Provide the [X, Y] coordinate of the cell's center where the given text is located.  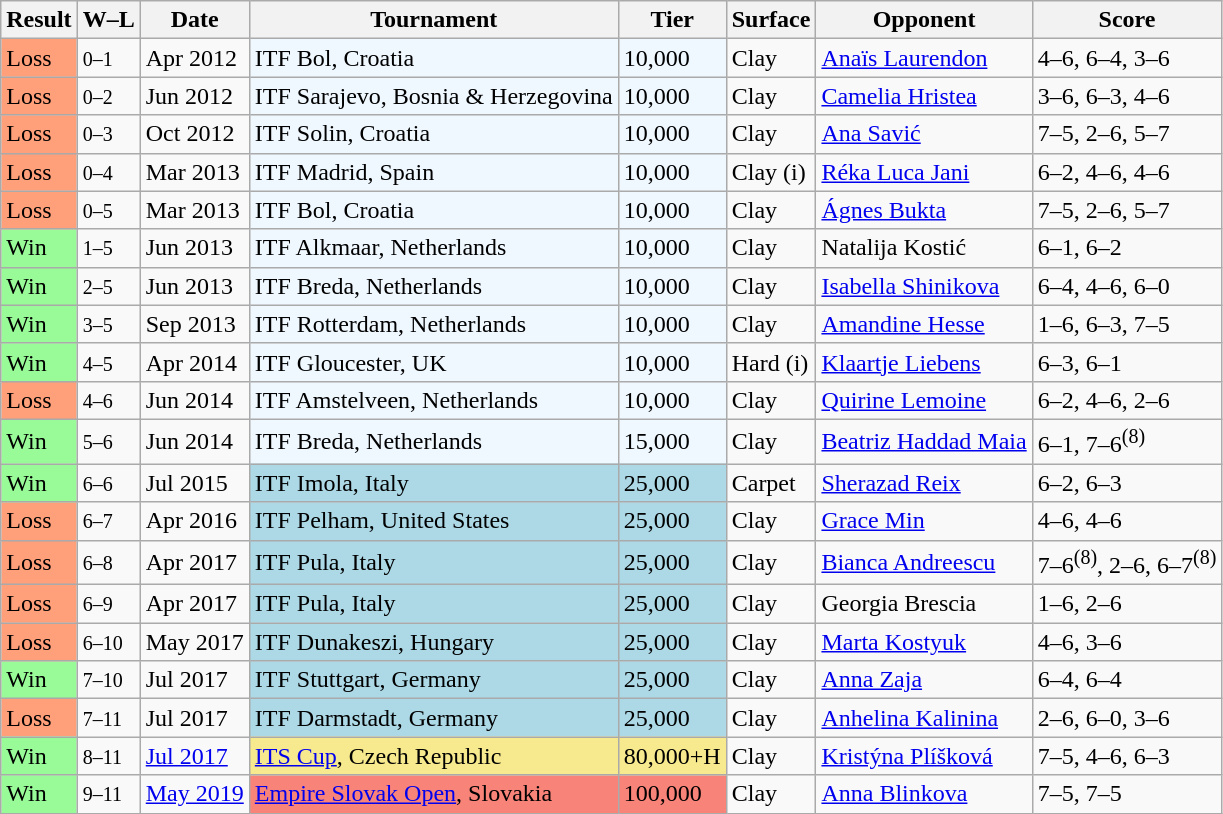
0–1 [108, 58]
Clay (i) [771, 172]
6–2, 4–6, 4–6 [1127, 172]
ITF Darmstadt, Germany [434, 718]
Jun 2012 [194, 96]
8–11 [108, 756]
4–6, 6–4, 3–6 [1127, 58]
Ana Savić [924, 134]
Anna Blinkova [924, 794]
Surface [771, 20]
6–4, 4–6, 6–0 [1127, 286]
1–6, 2–6 [1127, 604]
ITF Amstelveen, Netherlands [434, 400]
6–3, 6–1 [1127, 362]
Ágnes Bukta [924, 210]
Oct 2012 [194, 134]
6–2, 4–6, 2–6 [1127, 400]
15,000 [672, 442]
Result [39, 20]
7–10 [108, 680]
Tier [672, 20]
6–7 [108, 521]
7–5, 7–5 [1127, 794]
7–11 [108, 718]
May 2019 [194, 794]
7–6(8), 2–6, 6–7(8) [1127, 562]
ITS Cup, Czech Republic [434, 756]
Marta Kostyuk [924, 642]
Anaïs Laurendon [924, 58]
0–3 [108, 134]
6–2, 6–3 [1127, 483]
Apr 2012 [194, 58]
4–6, 4–6 [1127, 521]
Empire Slovak Open, Slovakia [434, 794]
7–5, 4–6, 6–3 [1127, 756]
3–5 [108, 324]
9–11 [108, 794]
80,000+H [672, 756]
Kristýna Plíšková [924, 756]
1–6, 6–3, 7–5 [1127, 324]
Tournament [434, 20]
ITF Imola, Italy [434, 483]
100,000 [672, 794]
6–4, 6–4 [1127, 680]
2–6, 6–0, 3–6 [1127, 718]
Sherazad Reix [924, 483]
Sep 2013 [194, 324]
6–10 [108, 642]
Apr 2016 [194, 521]
6–1, 6–2 [1127, 248]
ITF Alkmaar, Netherlands [434, 248]
0–5 [108, 210]
6–1, 7–6(8) [1127, 442]
Anhelina Kalinina [924, 718]
May 2017 [194, 642]
Date [194, 20]
ITF Stuttgart, Germany [434, 680]
6–9 [108, 604]
6–8 [108, 562]
Anna Zaja [924, 680]
Score [1127, 20]
Camelia Hristea [924, 96]
0–4 [108, 172]
Beatriz Haddad Maia [924, 442]
Bianca Andreescu [924, 562]
4–6, 3–6 [1127, 642]
ITF Rotterdam, Netherlands [434, 324]
5–6 [108, 442]
Quirine Lemoine [924, 400]
ITF Pelham, United States [434, 521]
Opponent [924, 20]
Georgia Brescia [924, 604]
Isabella Shinikova [924, 286]
0–2 [108, 96]
ITF Gloucester, UK [434, 362]
Amandine Hesse [924, 324]
Carpet [771, 483]
6–6 [108, 483]
W–L [108, 20]
1–5 [108, 248]
3–6, 6–3, 4–6 [1127, 96]
4–5 [108, 362]
Réka Luca Jani [924, 172]
Klaartje Liebens [924, 362]
Jul 2015 [194, 483]
Natalija Kostić [924, 248]
4–6 [108, 400]
ITF Madrid, Spain [434, 172]
ITF Sarajevo, Bosnia & Herzegovina [434, 96]
ITF Solin, Croatia [434, 134]
ITF Dunakeszi, Hungary [434, 642]
Grace Min [924, 521]
2–5 [108, 286]
Apr 2014 [194, 362]
Hard (i) [771, 362]
